Extract the (x, y) coordinate from the center of the cell holding the provided text.  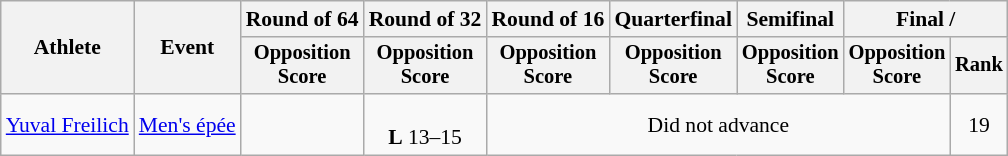
Semifinal (790, 19)
Did not advance (718, 124)
Event (188, 48)
Round of 32 (426, 19)
L 13–15 (426, 124)
Yuval Freilich (68, 124)
19 (979, 124)
Athlete (68, 48)
Men's épée (188, 124)
Round of 64 (302, 19)
Quarterfinal (673, 19)
Round of 16 (548, 19)
Rank (979, 66)
Final / (926, 19)
